Return (X, Y) of the center of cell containing provided text 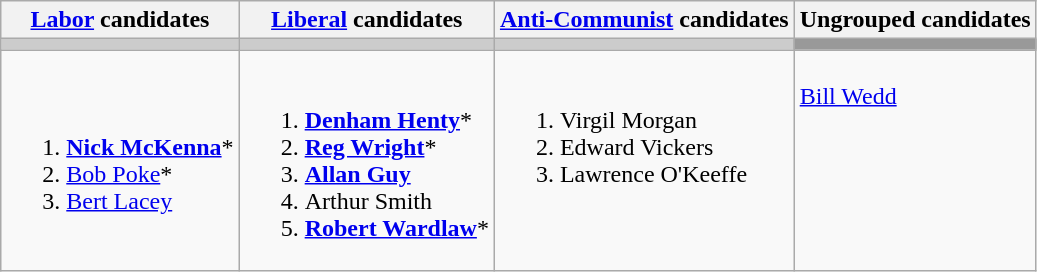
Bill Wedd (915, 160)
Virgil MorganEdward VickersLawrence O'Keeffe (644, 160)
Liberal candidates (366, 20)
Denham Henty*Reg Wright*Allan GuyArthur SmithRobert Wardlaw* (366, 160)
Anti-Communist candidates (644, 20)
Ungrouped candidates (915, 20)
Labor candidates (120, 20)
Nick McKenna*Bob Poke*Bert Lacey (120, 160)
